Return (X, Y) of the center of cell containing provided text 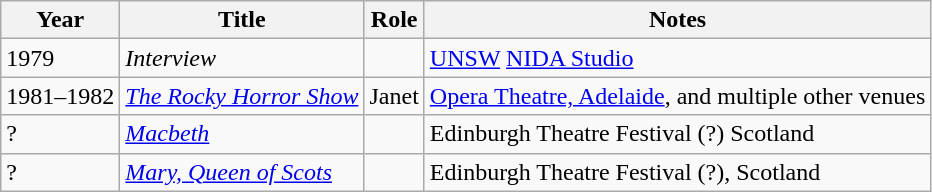
Edinburgh Theatre Festival (?), Scotland (677, 172)
1981–1982 (60, 96)
Year (60, 20)
Interview (242, 58)
The Rocky Horror Show (242, 96)
Edinburgh Theatre Festival (?) Scotland (677, 134)
Opera Theatre, Adelaide, and multiple other venues (677, 96)
Janet (394, 96)
Macbeth (242, 134)
Mary, Queen of Scots (242, 172)
Title (242, 20)
UNSW NIDA Studio (677, 58)
Notes (677, 20)
Role (394, 20)
1979 (60, 58)
